Detect which cell encompasses the target text, then output its [x, y] center coordinate. 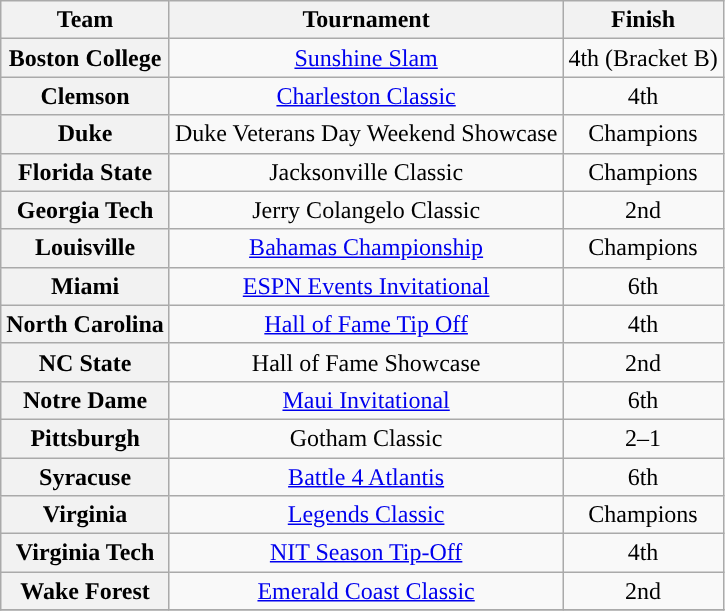
Duke Veterans Day Weekend Showcase [366, 134]
Clemson [86, 96]
Pittsburgh [86, 438]
Bahamas Championship [366, 248]
Jacksonville Classic [366, 172]
NIT Season Tip-Off [366, 553]
Charleston Classic [366, 96]
Syracuse [86, 477]
Hall of Fame Tip Off [366, 324]
Emerald Coast Classic [366, 591]
NC State [86, 362]
Gotham Classic [366, 438]
Virginia [86, 515]
Wake Forest [86, 591]
North Carolina [86, 324]
Duke [86, 134]
Miami [86, 286]
Team [86, 20]
Georgia Tech [86, 210]
Battle 4 Atlantis [366, 477]
Maui Invitational [366, 400]
4th (Bracket B) [643, 58]
Sunshine Slam [366, 58]
Notre Dame [86, 400]
Florida State [86, 172]
Louisville [86, 248]
Boston College [86, 58]
Legends Classic [366, 515]
Virginia Tech [86, 553]
Jerry Colangelo Classic [366, 210]
2–1 [643, 438]
Finish [643, 20]
ESPN Events Invitational [366, 286]
Hall of Fame Showcase [366, 362]
Tournament [366, 20]
